Pinpoint the cell where the given text exists, returning its (X, Y) midpoint coordinate. 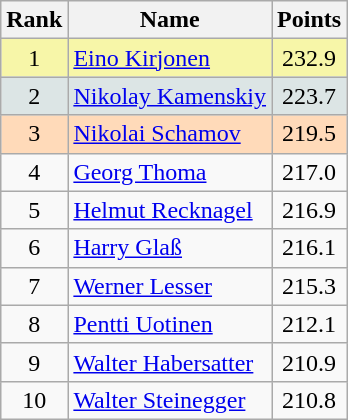
5 (34, 210)
9 (34, 362)
232.9 (310, 58)
223.7 (310, 96)
Harry Glaß (170, 248)
216.9 (310, 210)
8 (34, 324)
10 (34, 400)
3 (34, 134)
Eino Kirjonen (170, 58)
Rank (34, 20)
Georg Thoma (170, 172)
Name (170, 20)
Points (310, 20)
Nikolay Kamenskiy (170, 96)
2 (34, 96)
216.1 (310, 248)
Werner Lesser (170, 286)
Helmut Recknagel (170, 210)
1 (34, 58)
6 (34, 248)
212.1 (310, 324)
210.8 (310, 400)
4 (34, 172)
210.9 (310, 362)
Walter Habersatter (170, 362)
217.0 (310, 172)
Pentti Uotinen (170, 324)
Nikolai Schamov (170, 134)
219.5 (310, 134)
7 (34, 286)
Walter Steinegger (170, 400)
215.3 (310, 286)
